Return the (X, Y) coordinate for the center point of the cell that contains the specified text.  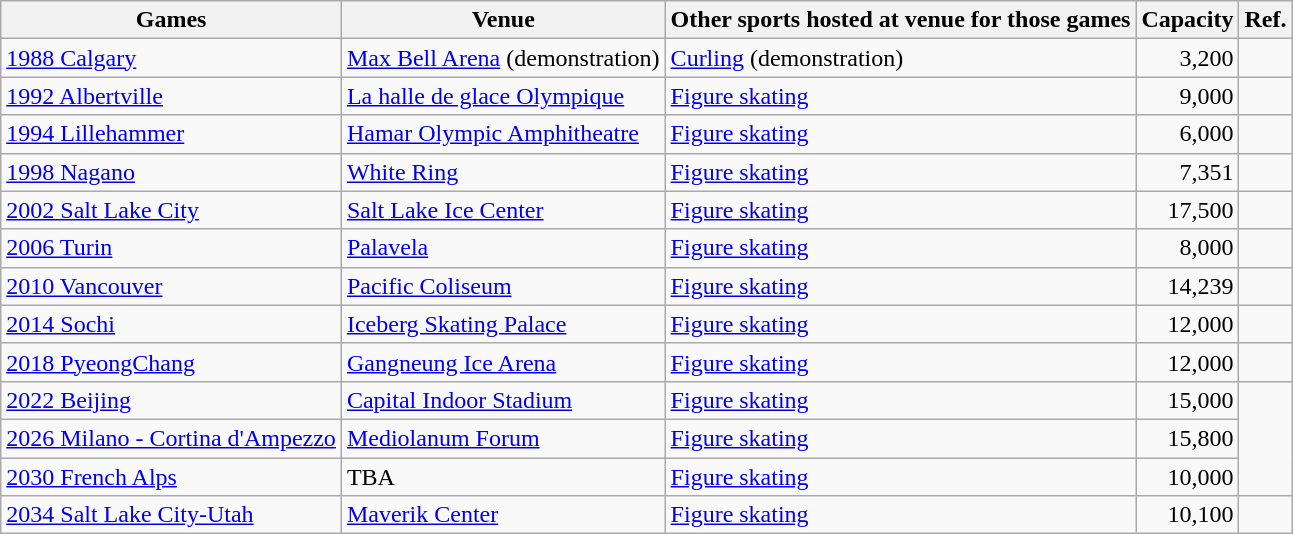
2006 Turin (172, 248)
Salt Lake Ice Center (503, 210)
3,200 (1188, 58)
6,000 (1188, 134)
1998 Nagano (172, 172)
2030 French Alps (172, 477)
White Ring (503, 172)
14,239 (1188, 286)
Ref. (1266, 20)
Maverik Center (503, 515)
8,000 (1188, 248)
15,800 (1188, 438)
Pacific Coliseum (503, 286)
15,000 (1188, 400)
Mediolanum Forum (503, 438)
2014 Sochi (172, 324)
1992 Albertville (172, 96)
La halle de glace Olympique (503, 96)
2018 PyeongChang (172, 362)
Hamar Olympic Amphitheatre (503, 134)
10,000 (1188, 477)
Max Bell Arena (demonstration) (503, 58)
Curling (demonstration) (900, 58)
Gangneung Ice Arena (503, 362)
Other sports hosted at venue for those games (900, 20)
9,000 (1188, 96)
1994 Lillehammer (172, 134)
Venue (503, 20)
17,500 (1188, 210)
2010 Vancouver (172, 286)
2022 Beijing (172, 400)
Capacity (1188, 20)
Iceberg Skating Palace (503, 324)
10,100 (1188, 515)
TBA (503, 477)
2034 Salt Lake City-Utah (172, 515)
1988 Calgary (172, 58)
7,351 (1188, 172)
Games (172, 20)
2002 Salt Lake City (172, 210)
Palavela (503, 248)
2026 Milano - Cortina d'Ampezzo (172, 438)
Capital Indoor Stadium (503, 400)
